Find where the given text appears and provide that cell's center as (X, Y) coordinate. 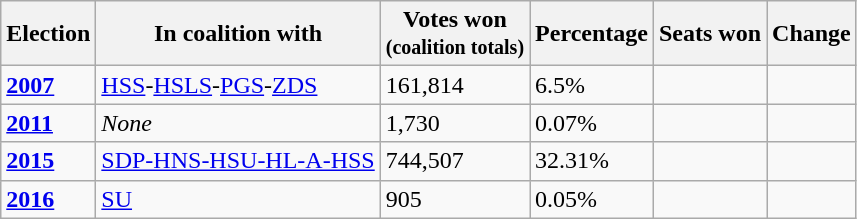
905 (454, 199)
2016 (48, 199)
1,730 (454, 123)
0.05% (592, 199)
Percentage (592, 34)
In coalition with (238, 34)
HSS-HSLS-PGS-ZDS (238, 85)
Election (48, 34)
161,814 (454, 85)
SU (238, 199)
None (238, 123)
Change (812, 34)
0.07% (592, 123)
Seats won (710, 34)
SDP-HNS-HSU-HL-A-HSS (238, 161)
6.5% (592, 85)
2007 (48, 85)
744,507 (454, 161)
2015 (48, 161)
32.31% (592, 161)
2011 (48, 123)
Votes won(coalition totals) (454, 34)
